Locate the cell with the specified text and output its (x, y) center coordinate. 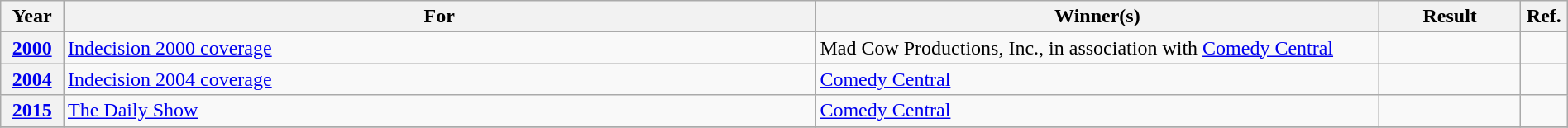
Indecision 2000 coverage (440, 48)
Year (32, 17)
Result (1450, 17)
2015 (32, 111)
The Daily Show (440, 111)
Winner(s) (1097, 17)
For (440, 17)
2000 (32, 48)
Mad Cow Productions, Inc., in association with Comedy Central (1097, 48)
Indecision 2004 coverage (440, 79)
2004 (32, 79)
Ref. (1543, 17)
